Scan for the cell matching the given text and deliver its [x, y] coordinate at center. 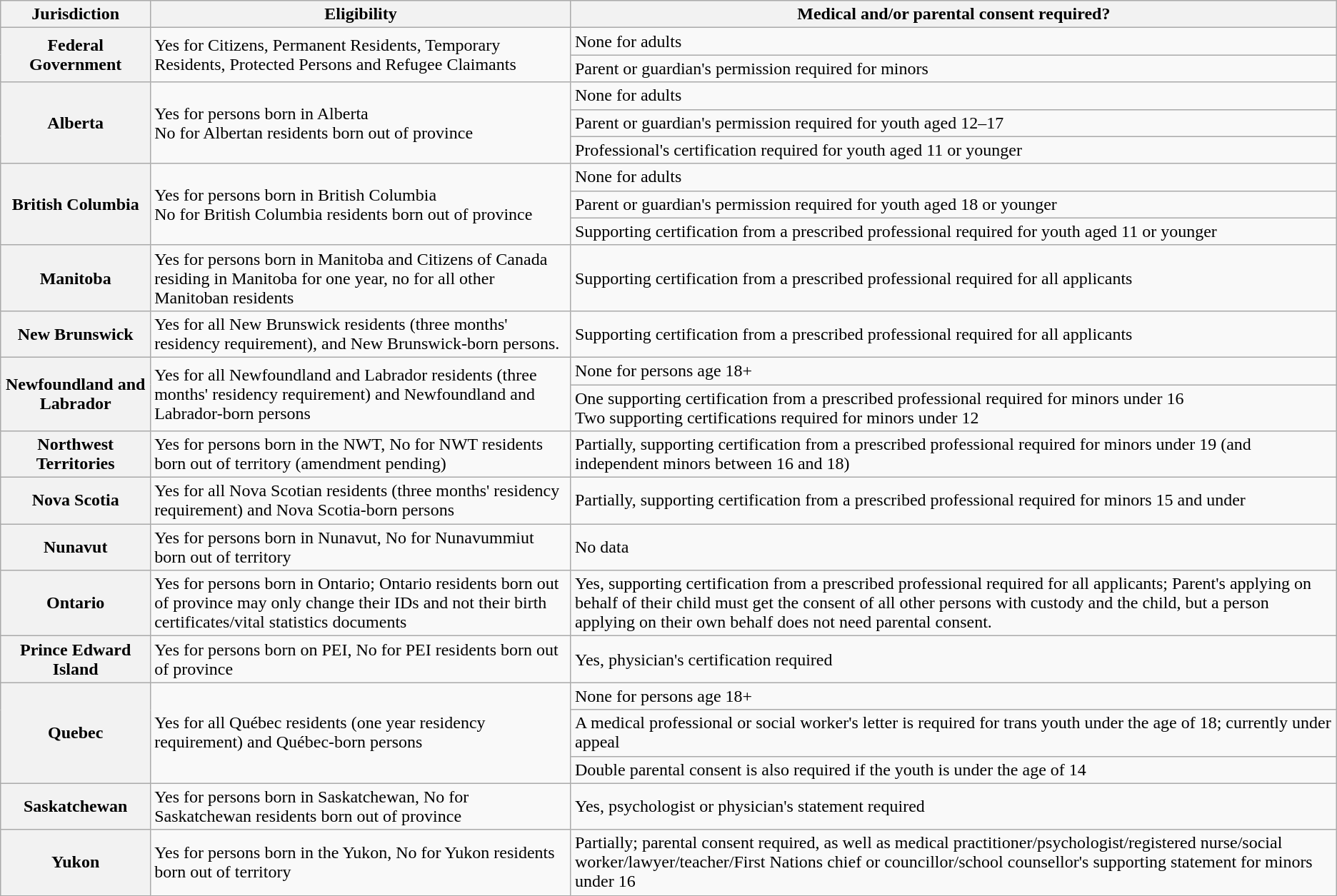
Yes, psychologist or physician's statement required [953, 807]
A medical professional or social worker's letter is required for trans youth under the age of 18; currently under appeal [953, 733]
Yes for persons born in the Yukon, No for Yukon residents born out of territory [361, 862]
Jurisdiction [76, 14]
Parent or guardian's permission required for minors [953, 69]
Yes for persons born in Nunavut, No for Nunavummiut born out of territory [361, 547]
Parent or guardian's permission required for youth aged 18 or younger [953, 204]
Eligibility [361, 14]
British Columbia [76, 204]
Newfoundland and Labrador [76, 394]
Northwest Territories [76, 454]
Ontario [76, 603]
Quebec [76, 733]
Saskatchewan [76, 807]
Yes for Citizens, Permanent Residents, Temporary Residents, Protected Persons and Refugee Claimants [361, 55]
No data [953, 547]
Parent or guardian's permission required for youth aged 12–17 [953, 123]
Yes for persons born in Manitoba and Citizens of Canada residing in Manitoba for one year, no for all other Manitoban residents [361, 278]
Yes for all New Brunswick residents (three months' residency requirement), and New Brunswick-born persons. [361, 334]
Yes for persons born in Saskatchewan, No for Saskatchewan residents born out of province [361, 807]
Nova Scotia [76, 501]
One supporting certification from a prescribed professional required for minors under 16Two supporting certifications required for minors under 12 [953, 407]
Yes, physician's certification required [953, 660]
Federal Government [76, 55]
Yes for all Newfoundland and Labrador residents (three months' residency requirement) and Newfoundland and Labrador-born persons [361, 394]
Yes for persons born in British ColumbiaNo for British Columbia residents born out of province [361, 204]
Yes for persons born in AlbertaNo for Albertan residents born out of province [361, 123]
Alberta [76, 123]
Nunavut [76, 547]
Partially, supporting certification from a prescribed professional required for minors under 19 (and independent minors between 16 and 18) [953, 454]
New Brunswick [76, 334]
Double parental consent is also required if the youth is under the age of 14 [953, 770]
Medical and/or parental consent required? [953, 14]
Supporting certification from a prescribed professional required for youth aged 11 or younger [953, 231]
Prince Edward Island [76, 660]
Yukon [76, 862]
Yes for persons born on PEI, No for PEI residents born out of province [361, 660]
Yes for all Nova Scotian residents (three months' residency requirement) and Nova Scotia-born persons [361, 501]
Yes for persons born in the NWT, No for NWT residents born out of territory (amendment pending) [361, 454]
Yes for all Québec residents (one year residency requirement) and Québec-born persons [361, 733]
Manitoba [76, 278]
Partially, supporting certification from a prescribed professional required for minors 15 and under [953, 501]
Professional's certification required for youth aged 11 or younger [953, 150]
